From the cell containing the given text, extract its center point as (x, y) coordinate. 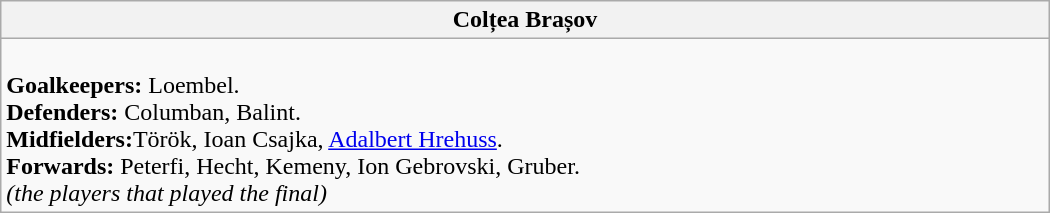
Colțea Brașov (525, 20)
